Determine the (X, Y) coordinate at the center of the cell enclosing the given text.  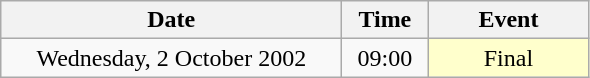
Final (508, 58)
Event (508, 20)
09:00 (385, 58)
Wednesday, 2 October 2002 (172, 58)
Date (172, 20)
Time (385, 20)
